Scan for the cell matching the given text and deliver its (x, y) coordinate at center. 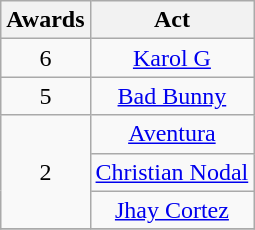
Christian Nodal (172, 172)
6 (46, 58)
Awards (46, 20)
Act (172, 20)
2 (46, 172)
5 (46, 96)
Bad Bunny (172, 96)
Aventura (172, 134)
Karol G (172, 58)
Jhay Cortez (172, 210)
